Return the (X, Y) coordinate for the center point of the cell that contains the specified text.  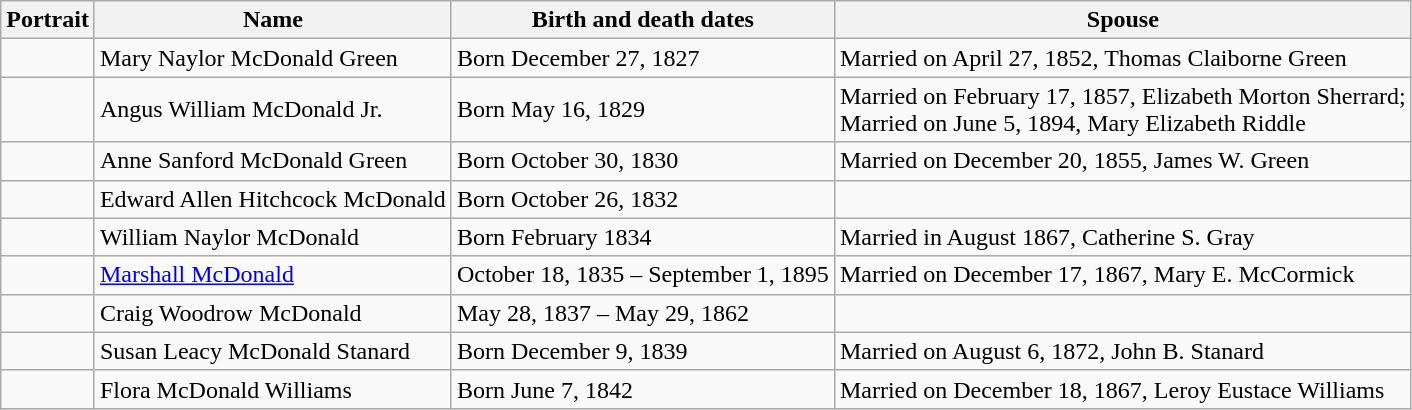
Edward Allen Hitchcock McDonald (272, 199)
Born June 7, 1842 (642, 389)
Born October 26, 1832 (642, 199)
Angus William McDonald Jr. (272, 110)
Portrait (48, 20)
Name (272, 20)
Susan Leacy McDonald Stanard (272, 351)
Craig Woodrow McDonald (272, 313)
Married on August 6, 1872, John B. Stanard (1122, 351)
Married on December 20, 1855, James W. Green (1122, 161)
Flora McDonald Williams (272, 389)
Born February 1834 (642, 237)
Married in August 1867, Catherine S. Gray (1122, 237)
May 28, 1837 – May 29, 1862 (642, 313)
Married on December 18, 1867, Leroy Eustace Williams (1122, 389)
Married on April 27, 1852, Thomas Claiborne Green (1122, 58)
Mary Naylor McDonald Green (272, 58)
William Naylor McDonald (272, 237)
Born December 9, 1839 (642, 351)
Marshall McDonald (272, 275)
Married on December 17, 1867, Mary E. McCormick (1122, 275)
Birth and death dates (642, 20)
October 18, 1835 – September 1, 1895 (642, 275)
Born May 16, 1829 (642, 110)
Born October 30, 1830 (642, 161)
Born December 27, 1827 (642, 58)
Anne Sanford McDonald Green (272, 161)
Spouse (1122, 20)
Married on February 17, 1857, Elizabeth Morton Sherrard;Married on June 5, 1894, Mary Elizabeth Riddle (1122, 110)
